Pinpoint the cell where the given text exists, returning its [x, y] midpoint coordinate. 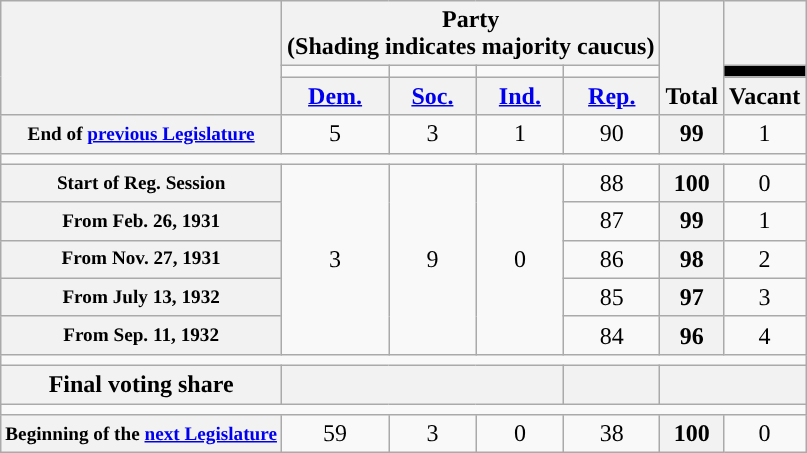
96 [692, 335]
Total [692, 58]
From July 13, 1932 [142, 297]
90 [612, 134]
Beginning of the next Legislature [142, 434]
97 [692, 297]
84 [612, 335]
9 [432, 259]
5 [336, 134]
From Feb. 26, 1931 [142, 221]
86 [612, 259]
98 [692, 259]
End of previous Legislature [142, 134]
Rep. [612, 96]
Dem. [336, 96]
Ind. [520, 96]
Party (Shading indicates majority caucus) [471, 34]
Final voting share [142, 384]
Vacant [764, 96]
88 [612, 183]
4 [764, 335]
38 [612, 434]
87 [612, 221]
2 [764, 259]
From Nov. 27, 1931 [142, 259]
59 [336, 434]
Start of Reg. Session [142, 183]
Soc. [432, 96]
85 [612, 297]
From Sep. 11, 1932 [142, 335]
